Identify which cell holds the provided text, then report its [X, Y] central coordinate. 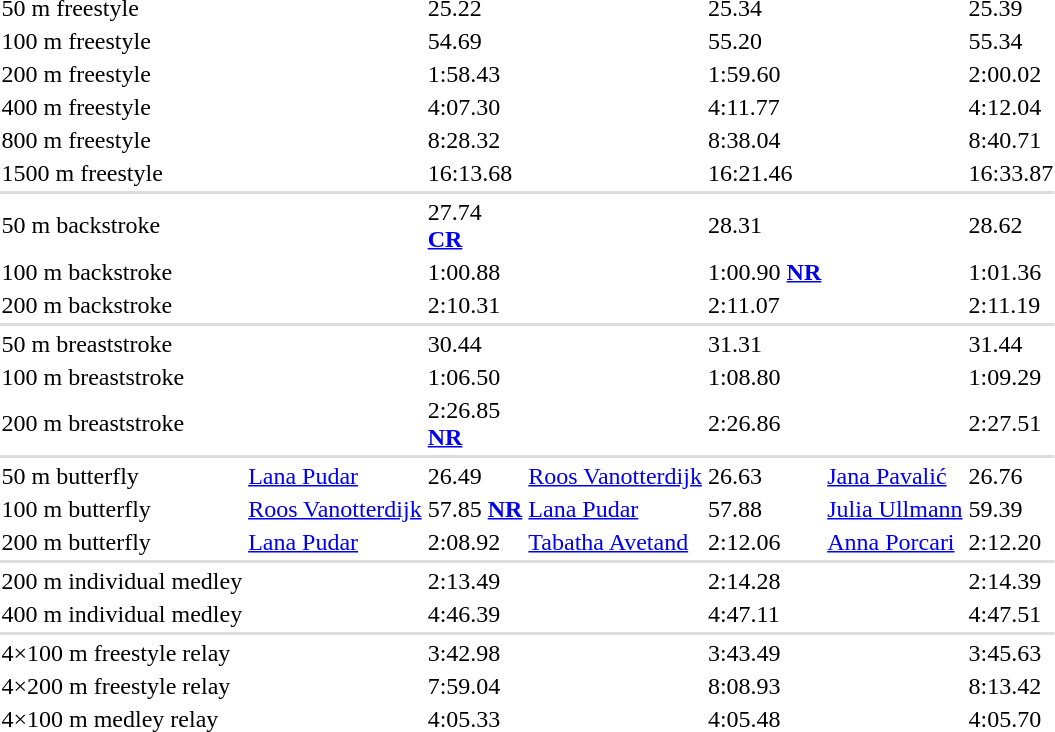
1:01.36 [1011, 272]
1:00.90 NR [764, 272]
26.63 [764, 476]
4:47.51 [1011, 614]
200 m butterfly [122, 542]
100 m butterfly [122, 509]
55.34 [1011, 41]
3:45.63 [1011, 653]
8:40.71 [1011, 140]
28.31 [764, 226]
Julia Ullmann [895, 509]
1:06.50 [475, 377]
3:42.98 [475, 653]
16:21.46 [764, 173]
4×100 m freestyle relay [122, 653]
4:12.04 [1011, 107]
100 m freestyle [122, 41]
16:33.87 [1011, 173]
1:59.60 [764, 74]
31.31 [764, 344]
54.69 [475, 41]
200 m individual medley [122, 581]
200 m backstroke [122, 305]
2:26.86 [764, 424]
30.44 [475, 344]
2:11.19 [1011, 305]
4:11.77 [764, 107]
57.88 [764, 509]
8:28.32 [475, 140]
26.76 [1011, 476]
2:00.02 [1011, 74]
2:13.49 [475, 581]
1:09.29 [1011, 377]
200 m breaststroke [122, 424]
1:00.88 [475, 272]
26.49 [475, 476]
59.39 [1011, 509]
100 m backstroke [122, 272]
200 m freestyle [122, 74]
3:43.49 [764, 653]
2:12.06 [764, 542]
2:27.51 [1011, 424]
8:38.04 [764, 140]
16:13.68 [475, 173]
27.74CR [475, 226]
Anna Porcari [895, 542]
2:14.39 [1011, 581]
31.44 [1011, 344]
2:08.92 [475, 542]
4:47.11 [764, 614]
800 m freestyle [122, 140]
2:14.28 [764, 581]
1:58.43 [475, 74]
8:13.42 [1011, 686]
4:46.39 [475, 614]
1500 m freestyle [122, 173]
2:12.20 [1011, 542]
50 m butterfly [122, 476]
2:26.85NR [475, 424]
400 m freestyle [122, 107]
28.62 [1011, 226]
Jana Pavalić [895, 476]
50 m breaststroke [122, 344]
1:08.80 [764, 377]
55.20 [764, 41]
Tabatha Avetand [616, 542]
2:10.31 [475, 305]
2:11.07 [764, 305]
4×200 m freestyle relay [122, 686]
57.85 NR [475, 509]
400 m individual medley [122, 614]
100 m breaststroke [122, 377]
50 m backstroke [122, 226]
8:08.93 [764, 686]
7:59.04 [475, 686]
4:07.30 [475, 107]
